Detect which cell encompasses the target text, then output its [X, Y] center coordinate. 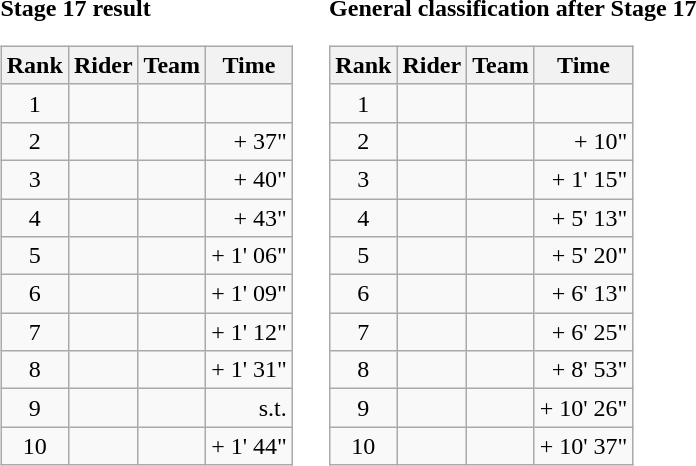
+ 5' 20" [584, 256]
+ 1' 44" [250, 446]
+ 8' 53" [584, 370]
+ 5' 13" [584, 217]
+ 6' 25" [584, 332]
s.t. [250, 408]
+ 1' 15" [584, 179]
+ 43" [250, 217]
+ 10' 37" [584, 446]
+ 10' 26" [584, 408]
+ 1' 09" [250, 294]
+ 1' 12" [250, 332]
+ 40" [250, 179]
+ 1' 31" [250, 370]
+ 10" [584, 141]
+ 1' 06" [250, 256]
+ 37" [250, 141]
+ 6' 13" [584, 294]
